Find where the given text appears and provide that cell's center as [x, y] coordinate. 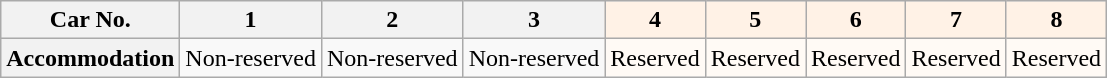
7 [956, 20]
Car No. [90, 20]
5 [755, 20]
3 [534, 20]
6 [856, 20]
1 [251, 20]
8 [1056, 20]
4 [655, 20]
2 [392, 20]
Accommodation [90, 58]
